Find where the given text appears and provide that cell's center as (X, Y) coordinate. 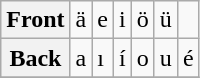
ä (81, 20)
í (122, 58)
ü (166, 20)
Back (36, 58)
e (103, 20)
o (142, 58)
é (188, 58)
Front (36, 20)
u (166, 58)
a (81, 58)
ö (142, 20)
i (122, 20)
ı (103, 58)
